Output the [X, Y] coordinate of the center of the cell containing the given text.  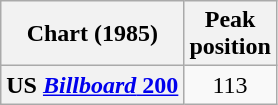
Peakposition [230, 34]
Chart (1985) [92, 34]
113 [230, 85]
US Billboard 200 [92, 85]
